From the cell containing the given text, extract its center point as (x, y) coordinate. 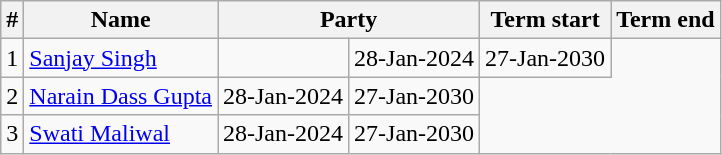
Name (121, 20)
Swati Maliwal (121, 134)
# (12, 20)
Term end (666, 20)
Party (349, 20)
1 (12, 58)
Narain Dass Gupta (121, 96)
2 (12, 96)
Term start (546, 20)
Sanjay Singh (121, 58)
3 (12, 134)
